Detect which cell encompasses the target text, then output its (x, y) center coordinate. 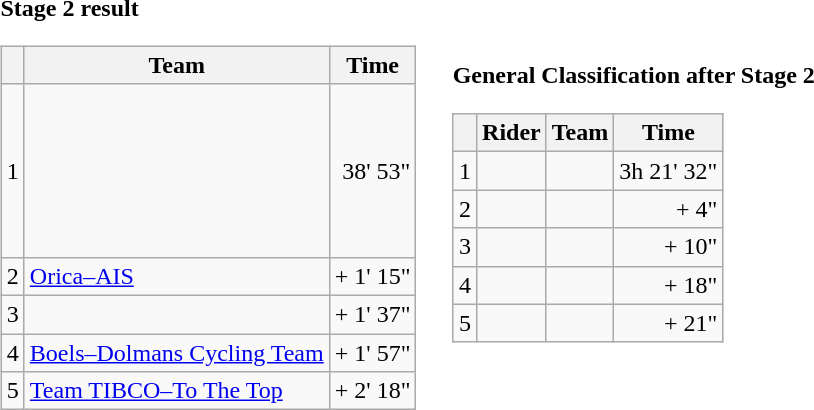
Rider (512, 133)
+ 21" (668, 323)
Orica–AIS (176, 276)
+ 1' 15" (372, 276)
Boels–Dolmans Cycling Team (176, 353)
+ 1' 57" (372, 353)
+ 1' 37" (372, 314)
+ 2' 18" (372, 391)
3h 21' 32" (668, 171)
+ 10" (668, 247)
Team TIBCO–To The Top (176, 391)
+ 4" (668, 209)
38' 53" (372, 170)
+ 18" (668, 285)
